Return the (x, y) coordinate for the center point of the cell that contains the specified text.  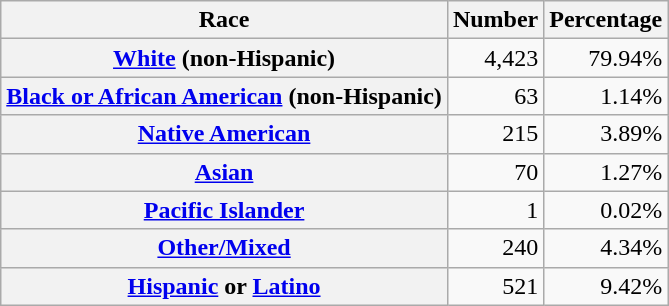
Other/Mixed (224, 248)
Native American (224, 134)
215 (495, 134)
Pacific Islander (224, 210)
White (non-Hispanic) (224, 58)
3.89% (606, 134)
Asian (224, 172)
Black or African American (non-Hispanic) (224, 96)
521 (495, 286)
79.94% (606, 58)
Race (224, 20)
1.14% (606, 96)
1 (495, 210)
9.42% (606, 286)
0.02% (606, 210)
Number (495, 20)
Percentage (606, 20)
63 (495, 96)
4.34% (606, 248)
Hispanic or Latino (224, 286)
4,423 (495, 58)
70 (495, 172)
240 (495, 248)
1.27% (606, 172)
